Provide the [X, Y] coordinate of the cell's center where the given text is located.  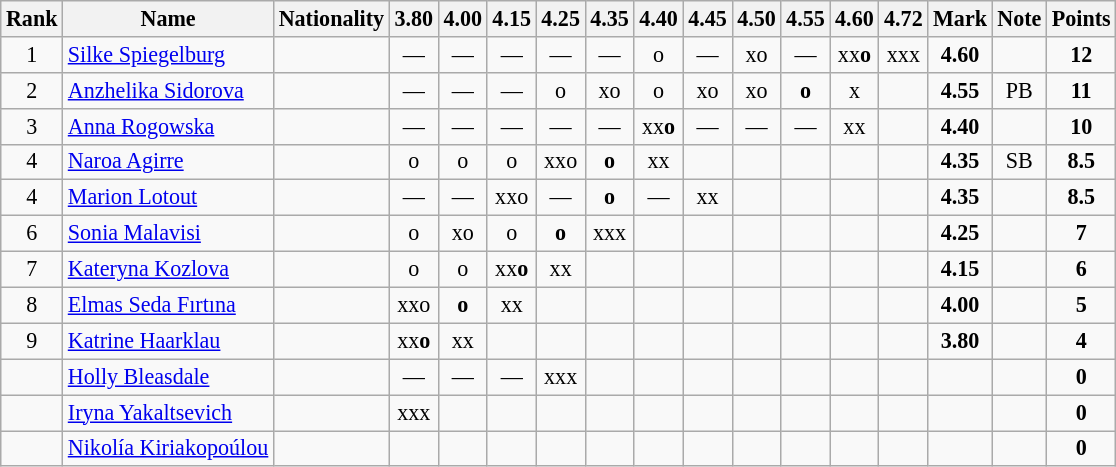
Naroa Agirre [168, 162]
Holly Bleasdale [168, 377]
Kateryna Kozlova [168, 269]
Silke Spiegelburg [168, 54]
8 [32, 305]
Mark [960, 18]
PB [1019, 90]
10 [1082, 126]
11 [1082, 90]
Rank [32, 18]
Katrine Haarklau [168, 341]
Nikolía Kiriakopoúlou [168, 448]
Anzhelika Sidorova [168, 90]
Note [1019, 18]
SB [1019, 162]
Sonia Malavisi [168, 233]
4.72 [904, 18]
9 [32, 341]
3 [32, 126]
Marion Lotout [168, 198]
2 [32, 90]
1 [32, 54]
4.45 [708, 18]
Points [1082, 18]
Elmas Seda Fırtına [168, 305]
5 [1082, 305]
12 [1082, 54]
x [854, 90]
Nationality [331, 18]
Name [168, 18]
Anna Rogowska [168, 126]
Iryna Yakaltsevich [168, 412]
4.50 [756, 18]
